Pinpoint the cell where the given text exists, returning its [x, y] midpoint coordinate. 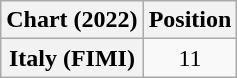
Position [190, 20]
Chart (2022) [72, 20]
Italy (FIMI) [72, 58]
11 [190, 58]
